Find where the given text appears and provide that cell's center as (X, Y) coordinate. 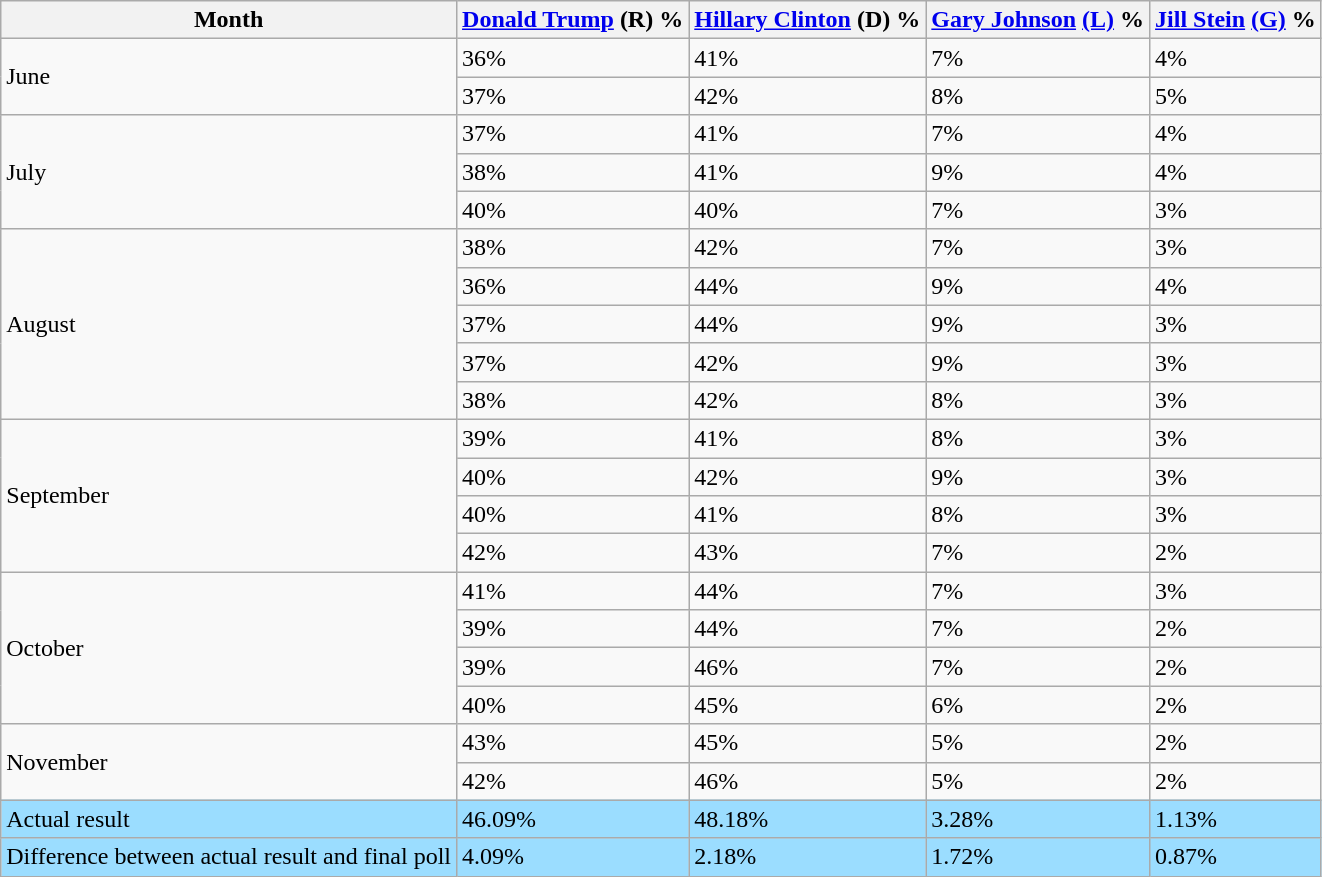
4.09% (573, 857)
Difference between actual result and final poll (229, 857)
July (229, 172)
3.28% (1038, 819)
Hillary Clinton (D) % (808, 20)
Month (229, 20)
Gary Johnson (L) % (1038, 20)
August (229, 324)
46.09% (573, 819)
48.18% (808, 819)
1.13% (1236, 819)
October (229, 648)
Jill Stein (G) % (1236, 20)
2.18% (808, 857)
November (229, 762)
Donald Trump (R) % (573, 20)
Actual result (229, 819)
1.72% (1038, 857)
June (229, 77)
September (229, 495)
0.87% (1236, 857)
6% (1038, 705)
